Pinpoint the cell where the given text exists, returning its (X, Y) midpoint coordinate. 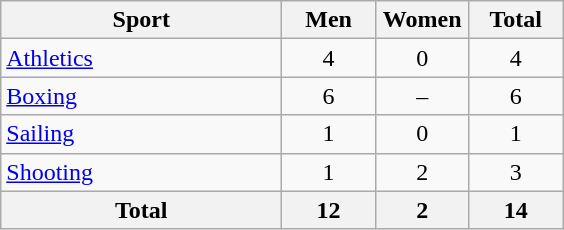
Shooting (142, 172)
Boxing (142, 96)
12 (329, 210)
Sailing (142, 134)
14 (516, 210)
Women (422, 20)
Sport (142, 20)
– (422, 96)
Men (329, 20)
3 (516, 172)
Athletics (142, 58)
